Capture the cell that displays the provided text and extract its [X, Y] central coordinate. 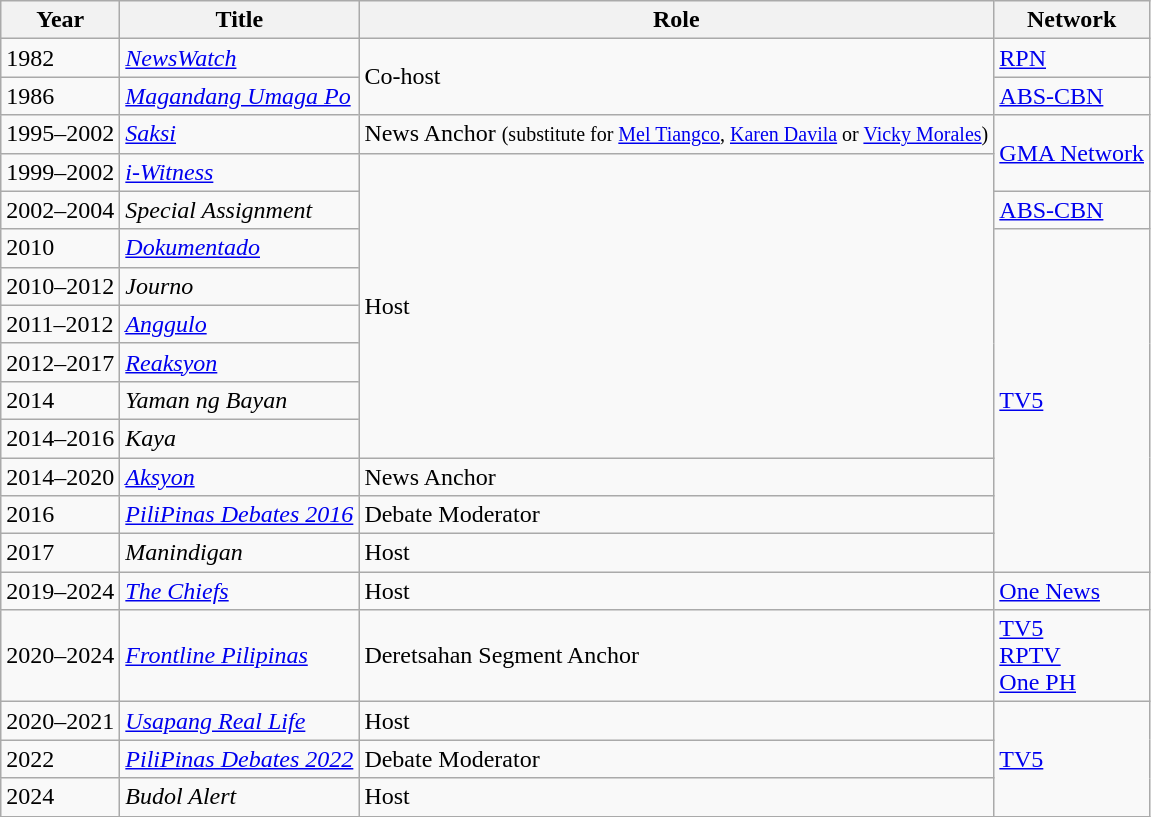
Aksyon [240, 477]
Role [676, 20]
One News [1072, 591]
Reaksyon [240, 362]
Kaya [240, 438]
2011–2012 [60, 324]
2024 [60, 797]
News Anchor (substitute for Mel Tiangco, Karen Davila or Vicky Morales) [676, 134]
Co-host [676, 77]
Budol Alert [240, 797]
2019–2024 [60, 591]
Title [240, 20]
TV5 RPTV One PH [1072, 656]
NewsWatch [240, 58]
2016 [60, 515]
1986 [60, 96]
2020–2024 [60, 656]
PiliPinas Debates 2016 [240, 515]
2022 [60, 759]
Special Assignment [240, 210]
2020–2021 [60, 721]
Yaman ng Bayan [240, 400]
2014–2016 [60, 438]
2017 [60, 553]
Network [1072, 20]
Usapang Real Life [240, 721]
2014 [60, 400]
1999–2002 [60, 172]
Magandang Umaga Po [240, 96]
2014–2020 [60, 477]
Saksi [240, 134]
i-Witness [240, 172]
Anggulo [240, 324]
News Anchor [676, 477]
PiliPinas Debates 2022 [240, 759]
1982 [60, 58]
Journo [240, 286]
RPN [1072, 58]
Frontline Pilipinas [240, 656]
2002–2004 [60, 210]
2010 [60, 248]
1995–2002 [60, 134]
2010–2012 [60, 286]
GMA Network [1072, 153]
Dokumentado [240, 248]
Manindigan [240, 553]
Year [60, 20]
2012–2017 [60, 362]
Deretsahan Segment Anchor [676, 656]
The Chiefs [240, 591]
